Determine the (X, Y) coordinate at the center of the cell enclosing the given text.  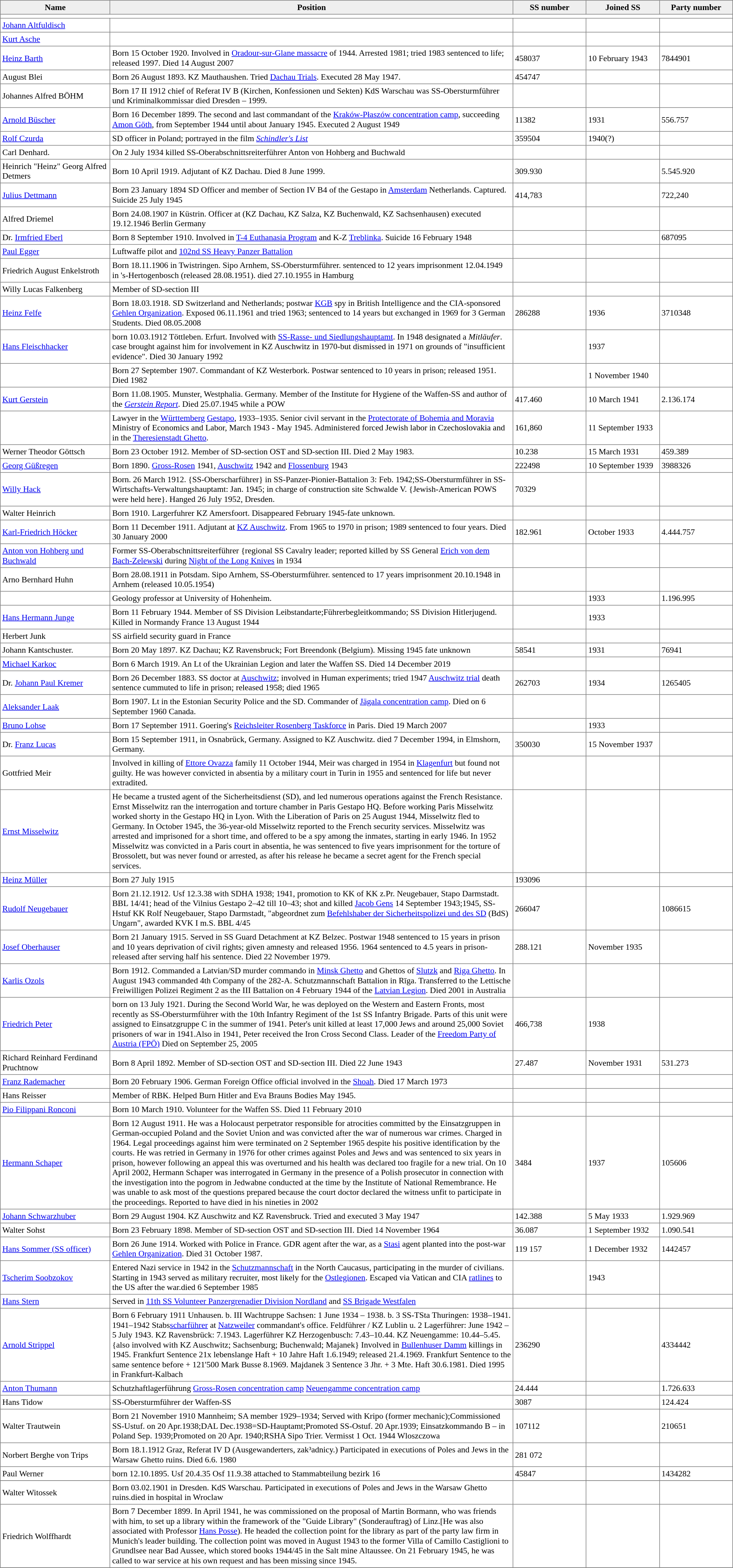
Arnold Büscher (55, 119)
Born 6 March 1919. An Lt of the Ukrainian Legion and later the Waffen SS. Died 14 December 2019 (312, 664)
August Blei (55, 77)
45847 (550, 1474)
Arnold Strippel (55, 1345)
Party number (696, 7)
Willy Lucas Falkenberg (55, 289)
Dr. Irmfried Eberl (55, 237)
Julius Dettmann (55, 195)
7844901 (696, 58)
Willy Hack (55, 490)
Rudolf Neugebauer (55, 908)
Aleksander Laak (55, 706)
Born 23 October 1912. Member of SD-section OST and SD-section III. Died 2 May 1983. (312, 452)
107112 (550, 1426)
1 November 1940 (622, 375)
458037 (550, 58)
Pio Filippani Ronconi (55, 1109)
Johann Kantschuster. (55, 650)
Heinz Müller (55, 880)
Hans Tidow (55, 1402)
466,738 (550, 1024)
4.444.757 (696, 532)
105606 (696, 1163)
Born 17 September 1911. Goering's Reichsleiter Rosenberg Taskforce in Paris. Died 19 March 2007 (312, 725)
Arno Bernhard Huhn (55, 580)
1265405 (696, 683)
born 12.10.1895. Usf 20.4.35 Osf 11.9.38 attached to Stammabteilung bezirk 16 (312, 1474)
Johannes Alfred BÖHM (55, 96)
Joined SS (622, 7)
Rolf Czurda (55, 138)
4334442 (696, 1345)
Hans Fleischhacker (55, 346)
Alfred Driemel (55, 219)
Dr. Johann Paul Kremer (55, 683)
Michael Karkoc (55, 664)
Luftwaffe pilot and 102nd SS Heavy Panzer Battalion (312, 251)
October 1933 (622, 532)
76941 (696, 650)
Born 29 August 1904. KZ Auschwitz and KZ Ravensbruck. Tried and executed 3 May 1947 (312, 1216)
SS airfield security guard in France (312, 636)
27.487 (550, 1063)
1434282 (696, 1474)
Born 15 October 1920. Involved in Oradour-sur-Glane massacre of 1944. Arrested 1981; tried 1983 sentenced to life; released 1997. Died 14 August 2007 (312, 58)
Kurt Gerstein (55, 399)
Paul Egger (55, 251)
Hermann Schaper (55, 1163)
1.090.541 (696, 1230)
210651 (696, 1426)
Gottfried Meir (55, 773)
1.196.995 (696, 598)
Werner Theodor Göttsch (55, 452)
SD officer in Poland; portrayed in the film Schindler's List (312, 138)
Position (312, 7)
10 September 1939 (622, 466)
Walter Trautwein (55, 1426)
Anton von Hohberg und Buchwald (55, 556)
Hans Stern (55, 1301)
531.273 (696, 1063)
142.388 (550, 1216)
15 November 1937 (622, 744)
Born 10 March 1910. Volunteer for the Waffen SS. Died 11 February 2010 (312, 1109)
2.136.174 (696, 399)
236290 (550, 1345)
Born 11 December 1911. Adjutant at KZ Auschwitz. From 1965 to 1970 in prison; 1989 sentenced to four years. Died 30 January 2000 (312, 532)
Franz Rademacher (55, 1082)
Born 1910. Largerfuhrer KZ Amersfoort. Disappeared February 1945-fate unknown. (312, 513)
Name (55, 7)
281 072 (550, 1455)
Ernst Misselwitz (55, 831)
Carl Denhard. (55, 152)
Kurt Asche (55, 39)
350030 (550, 744)
3484 (550, 1163)
161,860 (550, 428)
Georg Güßregen (55, 466)
Born 24.08.1907 in Küstrin. Officer at (KZ Dachau, KZ Salza, KZ Buchenwald, KZ Sachsenhausen) executed 19.12.1946 Berlin Germany (312, 219)
Born 8 April 1892. Member of SD-section OST and SD-section III. Died 22 June 1943 (312, 1063)
722,240 (696, 195)
1940(?) (622, 138)
556.757 (696, 119)
1943 (622, 1278)
11 September 1933 (622, 428)
3988326 (696, 466)
1086615 (696, 908)
Born 1890. Gross-Rosen 1941, Auschwitz 1942 and Flossenburg 1943 (312, 466)
Hans Hermann Junge (55, 617)
24.444 (550, 1388)
Born 27 September 1907. Commandant of KZ Westerbork. Postwar sentenced to 10 years in prison; released 1951. Died 1982 (312, 375)
454747 (550, 77)
687095 (696, 237)
286288 (550, 313)
5.545.920 (696, 171)
Karlis Ozols (55, 981)
222498 (550, 466)
1934 (622, 683)
Born 03.02.1901 in Dresden. KdS Warschau. Participated in executions of Poles and Jews in the Warsaw Ghetto ruins.died in hospital in Wroclaw (312, 1493)
Member of SD-section III (312, 289)
1 December 1932 (622, 1249)
Heinz Barth (55, 58)
5 May 1933 (622, 1216)
Norbert Berghe von Trips (55, 1455)
On 2 July 1934 killed SS-Oberabschnittsreiterführer Anton von Hohberg and Buchwald (312, 152)
11382 (550, 119)
417.460 (550, 399)
SS-Obersturmführer der Waffen-SS (312, 1402)
Born 23 January 1894 SD Officer and member of Section IV B4 of the Gestapo in Amsterdam Netherlands. Captured. Suicide 25 July 1945 (312, 195)
November 1931 (622, 1063)
November 1935 (622, 947)
70329 (550, 490)
119 157 (550, 1249)
Walter Sohst (55, 1230)
Hans Reisser (55, 1095)
Born 8 September 1910. Involved in T-4 Euthanasia Program and K-Z Treblinka. Suicide 16 February 1948 (312, 237)
Born 10 April 1919. Adjutant of KZ Dachau. Died 8 June 1999. (312, 171)
10 March 1941 (622, 399)
1 September 1932 (622, 1230)
Johann Altfuldisch (55, 25)
Bruno Lohse (55, 725)
Member of RBK. Helped Burn Hitler and Eva Brauns Bodies May 1945. (312, 1095)
Born 11 February 1944. Member of SS Division Leibstandarte;Führerbegleitkommando; SS Division Hitlerjugend. Killed in Normandy France 13 August 1944 (312, 617)
182.961 (550, 532)
Friedrich August Enkelstroth (55, 270)
36.087 (550, 1230)
266047 (550, 908)
193096 (550, 880)
Heinz Felfe (55, 313)
Anton Thumann (55, 1388)
Josef Oberhauser (55, 947)
359504 (550, 138)
Paul Werner (55, 1474)
10.238 (550, 452)
Friedrich Peter (55, 1024)
309.930 (550, 171)
Hans Sommer (SS officer) (55, 1249)
Born 15 September 1911, in Osnabrück, Germany. Assigned to KZ Auschwitz. died 7 December 1994, in Elmshorn, Germany. (312, 744)
3087 (550, 1402)
Walter Heinrich (55, 513)
Richard Reinhard Ferdinand Pruchtnow (55, 1063)
Served in 11th SS Volunteer Panzergrenadier Division Nordland and SS Brigade Westfalen (312, 1301)
1938 (622, 1024)
288.121 (550, 947)
Born 27 July 1915 (312, 880)
Karl-Friedrich Höcker (55, 532)
Tscherim Soobzokov (55, 1278)
Geology professor at University of Hohenheim. (312, 598)
Born 20 February 1906. German Foreign Office official involved in the Shoah. Died 17 March 1973 (312, 1082)
Born 20 May 1897. KZ Dachau; KZ Ravensbruck; Fort Breendonk (Belgium). Missing 1945 fate unknown (312, 650)
Born 1907. Lt in the Estonian Security Police and the SD. Commander of Jägala concentration camp. Died on 6 September 1960 Canada. (312, 706)
1442457 (696, 1249)
Herbert Junk (55, 636)
Friedrich Wolffhardt (55, 1536)
Walter Witossek (55, 1493)
124.424 (696, 1402)
Heinrich "Heinz" Georg Alfred Detmers (55, 171)
SS number (550, 7)
1.726.633 (696, 1388)
Schutzhaftlagerführung Gross-Rosen concentration camp Neuengamme concentration camp (312, 1388)
Born 23 February 1898. Member of SD-section OST and SD-section III. Died 14 November 1964 (312, 1230)
10 February 1943 (622, 58)
414,783 (550, 195)
Johann Schwarzhuber (55, 1216)
3710348 (696, 313)
1.929.969 (696, 1216)
459.389 (696, 452)
15 March 1931 (622, 452)
Dr. Franz Lucas (55, 744)
262703 (550, 683)
Born 26 August 1893. KZ Mauthaushen. Tried Dachau Trials. Executed 28 May 1947. (312, 77)
58541 (550, 650)
Born 28.08.1911 in Potsdam. Sipo Arnhem, SS-Obersturmführer. sentenced to 17 years imprisonment 20.10.1948 in Arnhem (released 10.05.1954) (312, 580)
1936 (622, 313)
